Extract the [x, y] coordinate from the center of the cell holding the provided text.  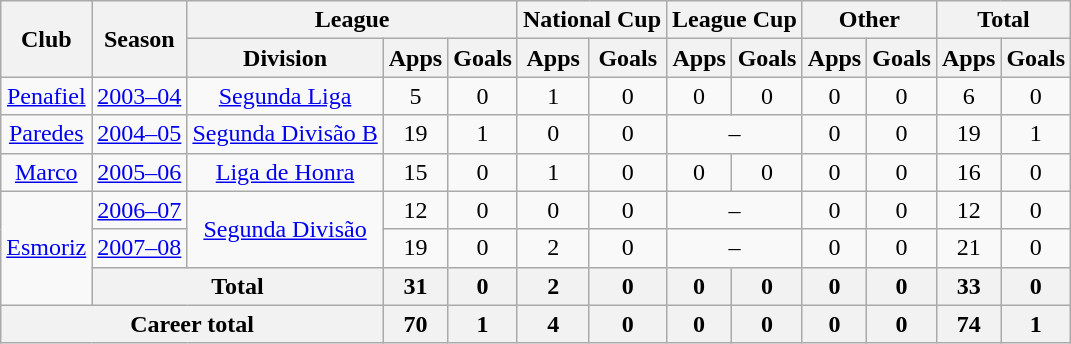
5 [415, 96]
15 [415, 172]
21 [968, 248]
2005–06 [140, 172]
League Cup [735, 20]
33 [968, 286]
Career total [192, 324]
74 [968, 324]
2003–04 [140, 96]
Segunda Divisão [285, 229]
2004–05 [140, 134]
League [352, 20]
Marco [46, 172]
2006–07 [140, 210]
Penafiel [46, 96]
70 [415, 324]
16 [968, 172]
Esmoriz [46, 248]
Division [285, 58]
Segunda Divisão B [285, 134]
Liga de Honra [285, 172]
4 [553, 324]
Club [46, 39]
2007–08 [140, 248]
Other [869, 20]
Segunda Liga [285, 96]
Season [140, 39]
Paredes [46, 134]
31 [415, 286]
National Cup [592, 20]
6 [968, 96]
